From the cell containing the given text, extract its center point as (x, y) coordinate. 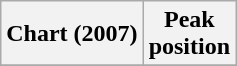
Peakposition (189, 34)
Chart (2007) (72, 34)
